Output the [x, y] coordinate of the center of the cell containing the given text.  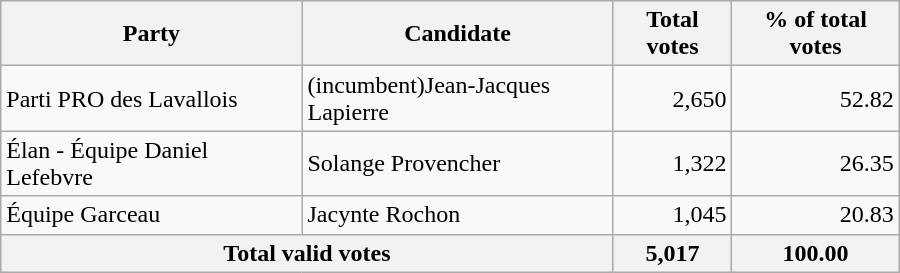
Élan - Équipe Daniel Lefebvre [152, 164]
% of total votes [816, 34]
5,017 [672, 253]
2,650 [672, 98]
Total valid votes [307, 253]
Équipe Garceau [152, 215]
Party [152, 34]
100.00 [816, 253]
20.83 [816, 215]
(incumbent)Jean-Jacques Lapierre [458, 98]
Candidate [458, 34]
Total votes [672, 34]
Jacynte Rochon [458, 215]
26.35 [816, 164]
1,322 [672, 164]
Solange Provencher [458, 164]
1,045 [672, 215]
Parti PRO des Lavallois [152, 98]
52.82 [816, 98]
